Return (X, Y) of the center of cell containing provided text 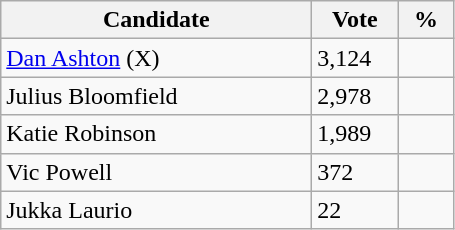
% (426, 20)
Vote (355, 20)
Dan Ashton (X) (156, 58)
Candidate (156, 20)
3,124 (355, 58)
372 (355, 172)
Julius Bloomfield (156, 96)
Jukka Laurio (156, 210)
Vic Powell (156, 172)
1,989 (355, 134)
2,978 (355, 96)
22 (355, 210)
Katie Robinson (156, 134)
